For the text-containing cell, return its midpoint in (X, Y) coordinate format. 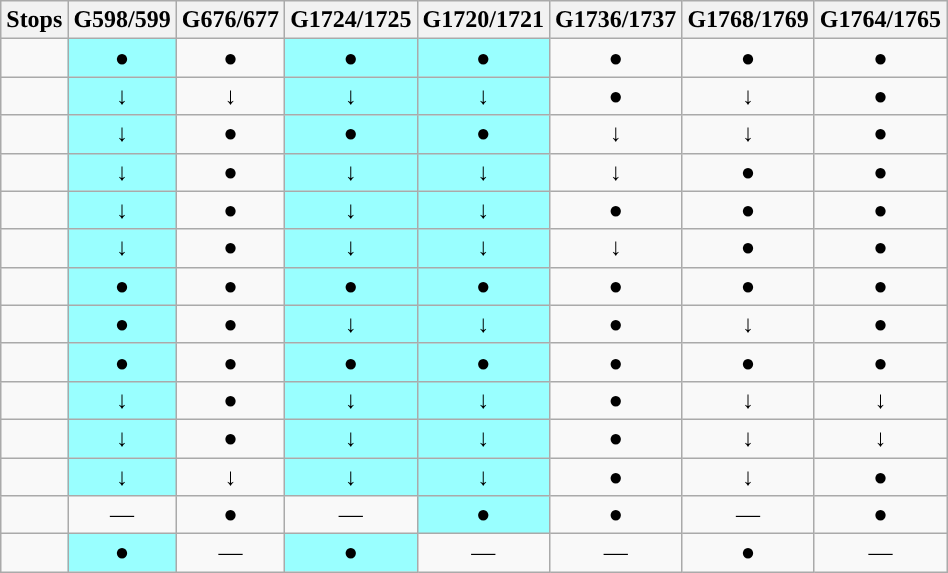
G676/677 (230, 20)
G1736/1737 (615, 20)
G1768/1769 (748, 20)
G1720/1721 (483, 20)
G598/599 (122, 20)
G1764/1765 (880, 20)
Stops (34, 20)
G1724/1725 (351, 20)
